Detect which cell encompasses the target text, then output its [X, Y] center coordinate. 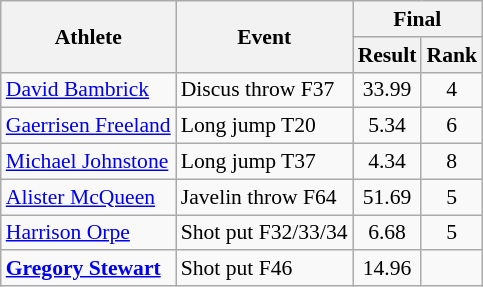
David Bambrick [88, 90]
Final [418, 19]
Michael Johnstone [88, 162]
33.99 [388, 90]
51.69 [388, 197]
Harrison Orpe [88, 233]
Result [388, 55]
Long jump T37 [264, 162]
5.34 [388, 126]
Athlete [88, 36]
14.96 [388, 269]
Shot put F46 [264, 269]
6 [452, 126]
Rank [452, 55]
Event [264, 36]
Gaerrisen Freeland [88, 126]
Javelin throw F64 [264, 197]
Long jump T20 [264, 126]
8 [452, 162]
Shot put F32/33/34 [264, 233]
Alister McQueen [88, 197]
Discus throw F37 [264, 90]
4 [452, 90]
6.68 [388, 233]
4.34 [388, 162]
Gregory Stewart [88, 269]
